Extract the [x, y] coordinate from the center of the cell holding the provided text.  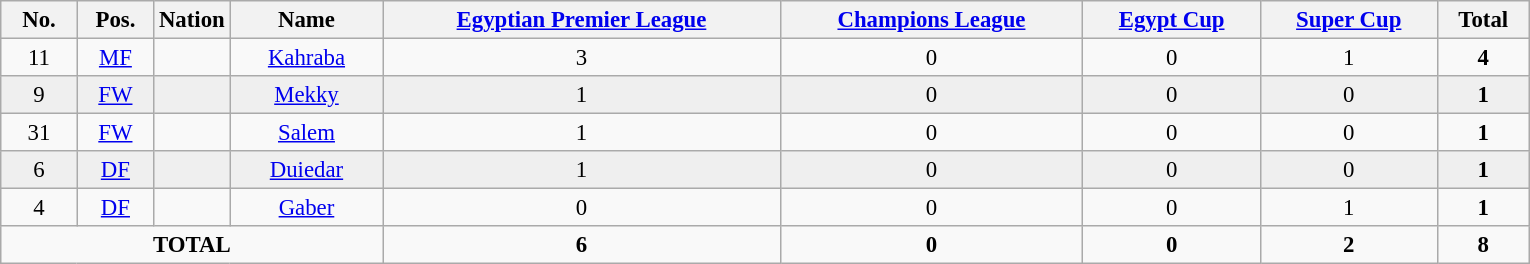
No. [39, 20]
Duiedar [306, 170]
8 [1483, 245]
3 [582, 58]
Pos. [115, 20]
Mekky [306, 95]
Gaber [306, 208]
Salem [306, 133]
MF [115, 58]
Super Cup [1348, 20]
11 [39, 58]
31 [39, 133]
Kahraba [306, 58]
TOTAL [192, 245]
9 [39, 95]
Nation [192, 20]
2 [1348, 245]
Egypt Cup [1172, 20]
Egyptian Premier League [582, 20]
Champions League [932, 20]
Total [1483, 20]
Name [306, 20]
